Identify which cell holds the provided text, then report its (X, Y) central coordinate. 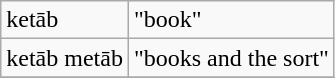
"books and the sort" (231, 58)
ketāb (65, 20)
"book" (231, 20)
ketāb metāb (65, 58)
